From the cell containing the given text, extract its center point as (X, Y) coordinate. 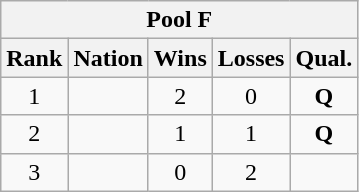
Nation (108, 58)
Rank (34, 58)
Wins (180, 58)
Losses (251, 58)
3 (34, 172)
Qual. (324, 58)
Pool F (180, 20)
